Search for the cell housing the specified text and yield its (x, y) center coordinate. 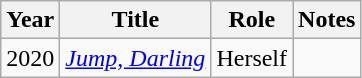
Notes (327, 20)
Year (30, 20)
2020 (30, 58)
Role (252, 20)
Title (136, 20)
Herself (252, 58)
Jump, Darling (136, 58)
